Return (X, Y) of the center of cell containing provided text 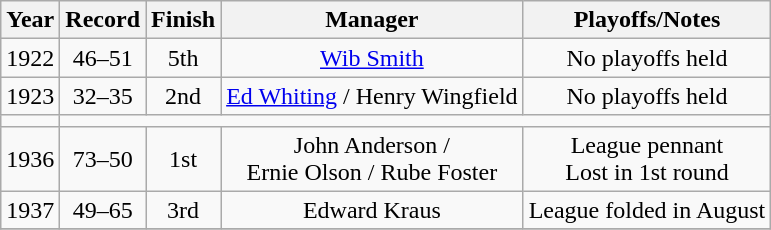
1923 (30, 96)
1937 (30, 210)
League folded in August (647, 210)
Ed Whiting / Henry Wingfield (372, 96)
John Anderson / Ernie Olson / Rube Foster (372, 158)
Finish (184, 20)
Wib Smith (372, 58)
73–50 (103, 158)
Year (30, 20)
League pennantLost in 1st round (647, 158)
46–51 (103, 58)
Record (103, 20)
Playoffs/Notes (647, 20)
3rd (184, 210)
Edward Kraus (372, 210)
Manager (372, 20)
2nd (184, 96)
1936 (30, 158)
49–65 (103, 210)
32–35 (103, 96)
5th (184, 58)
1922 (30, 58)
1st (184, 158)
